Scan for the cell matching the given text and deliver its (X, Y) coordinate at center. 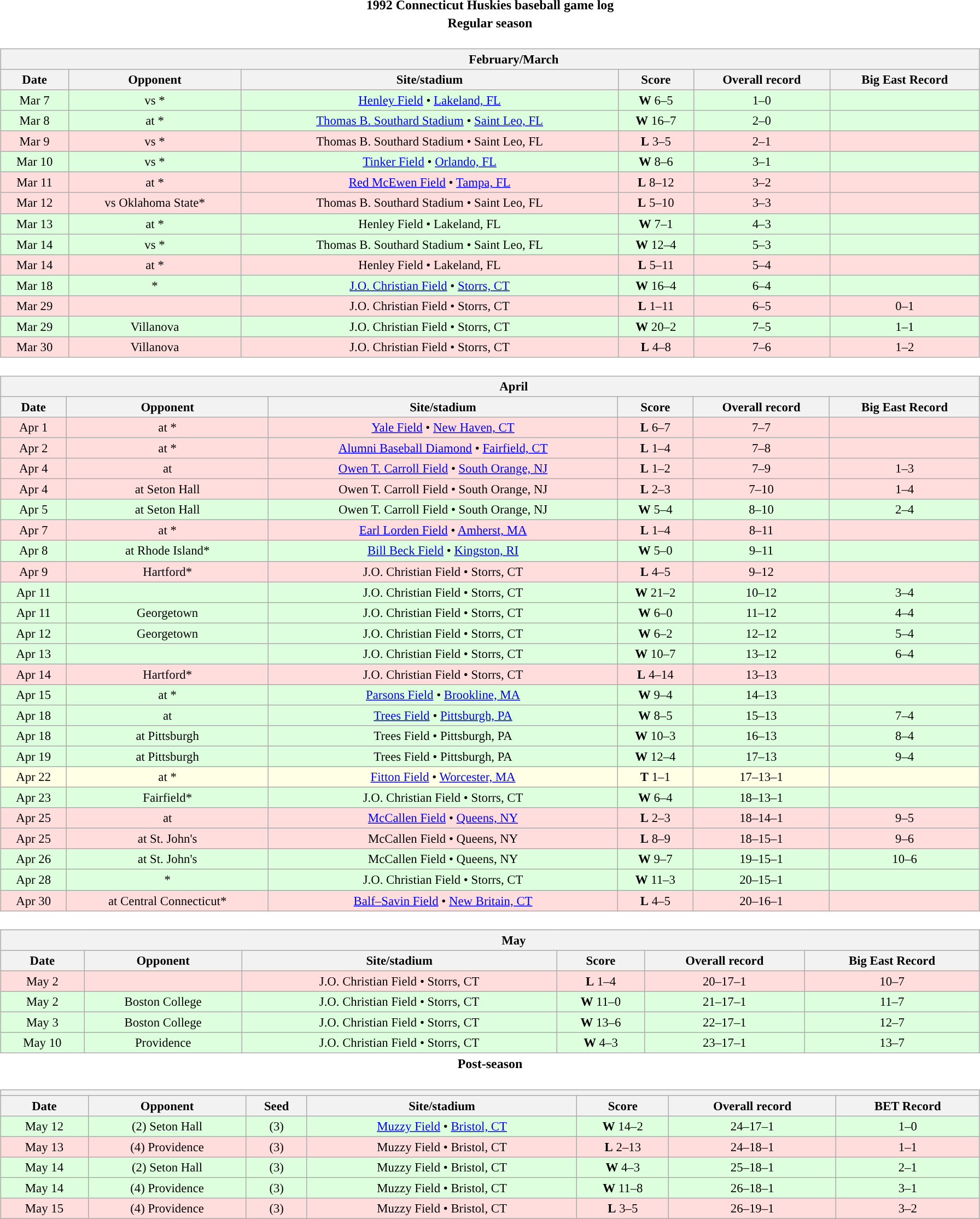
24–18–1 (752, 1147)
Apr 13 (34, 654)
Apr 30 (34, 901)
Earl Lorden Field • Amherst, MA (443, 530)
Apr 2 (34, 448)
L 2–13 (623, 1147)
20–16–1 (761, 901)
23–17–1 (725, 1043)
17–13 (761, 756)
W 6–4 (656, 798)
W 16–7 (656, 121)
15–13 (761, 715)
8–11 (761, 530)
18–13–1 (761, 798)
Fitton Field • Worcester, MA (443, 777)
1–4 (905, 489)
W 6–2 (656, 633)
April (490, 387)
L 8–9 (656, 839)
18–15–1 (761, 839)
Seed (277, 1106)
8–10 (761, 510)
Mar 9 (35, 142)
W 9–7 (656, 859)
3–4 (905, 592)
W 11–8 (623, 1188)
1–2 (905, 347)
19–15–1 (761, 859)
L 1–11 (656, 306)
W 11–0 (600, 1001)
W 16–4 (656, 285)
13–12 (761, 654)
14–13 (761, 695)
Mar 11 (35, 183)
Providence (163, 1043)
L 5–10 (656, 203)
Apr 9 (34, 571)
12–12 (761, 633)
8–4 (905, 736)
7–5 (761, 326)
Mar 18 (35, 285)
L 1–2 (656, 469)
18–14–1 (761, 818)
May 10 (43, 1043)
13–7 (892, 1043)
24–17–1 (752, 1127)
W 5–0 (656, 551)
May 12 (45, 1127)
Apr 22 (34, 777)
Mar 30 (35, 347)
W 14–2 (623, 1127)
W 6–5 (656, 100)
Fairfield* (167, 798)
Parsons Field • Brookline, MA (443, 695)
10–7 (892, 981)
Apr 12 (34, 633)
20–17–1 (725, 981)
W 21–2 (656, 592)
May 15 (45, 1209)
11–12 (761, 613)
17–13–1 (761, 777)
Apr 5 (34, 510)
vs Oklahoma State* (155, 203)
W 13–6 (600, 1022)
9–5 (905, 818)
7–8 (761, 448)
6–5 (761, 306)
Apr 19 (34, 756)
May 13 (45, 1147)
5–3 (761, 244)
10–12 (761, 592)
7–4 (905, 715)
W 9–4 (656, 695)
12–7 (892, 1022)
L 8–12 (656, 183)
7–6 (761, 347)
21–17–1 (725, 1001)
Apr 28 (34, 880)
3–3 (761, 203)
Apr 26 (34, 859)
10–6 (905, 859)
4–3 (761, 224)
Mar 12 (35, 203)
Apr 23 (34, 798)
16–13 (761, 736)
9–4 (905, 756)
L 4–8 (656, 347)
W 11–3 (656, 880)
February/March (490, 59)
W 10–3 (656, 736)
9–11 (761, 551)
Mar 7 (35, 100)
May 3 (43, 1022)
W 6–0 (656, 613)
L 6–7 (656, 428)
W 8–5 (656, 715)
at Rhode Island* (167, 551)
Apr 14 (34, 674)
Apr 7 (34, 530)
4–4 (905, 613)
Mar 13 (35, 224)
May (490, 940)
Balf–Savin Field • New Britain, CT (443, 901)
W 5–4 (656, 510)
W 10–7 (656, 654)
9–12 (761, 571)
0–1 (905, 306)
26–18–1 (752, 1188)
1–3 (905, 469)
Red McEwen Field • Tampa, FL (429, 183)
2–0 (761, 121)
Yale Field • New Haven, CT (443, 428)
Apr 15 (34, 695)
BET Record (908, 1106)
20–15–1 (761, 880)
22–17–1 (725, 1022)
L 4–14 (656, 674)
W 8–6 (656, 162)
L 5–11 (656, 265)
7–9 (761, 469)
T 1–1 (656, 777)
Mar 8 (35, 121)
9–6 (905, 839)
Alumni Baseball Diamond • Fairfield, CT (443, 448)
7–7 (761, 428)
W 7–1 (656, 224)
26–19–1 (752, 1209)
Apr 8 (34, 551)
Bill Beck Field • Kingston, RI (443, 551)
Apr 1 (34, 428)
25–18–1 (752, 1168)
at Central Connecticut* (167, 901)
W 20–2 (656, 326)
Mar 10 (35, 162)
7–10 (761, 489)
Tinker Field • Orlando, FL (429, 162)
13–13 (761, 674)
11–7 (892, 1001)
2–4 (905, 510)
